Return the [x, y] coordinate for the center point of the cell that contains the specified text.  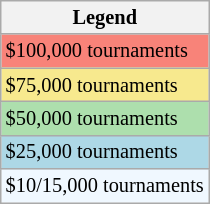
$50,000 tournaments [105, 118]
$100,000 tournaments [105, 51]
$75,000 tournaments [105, 85]
$10/15,000 tournaments [105, 186]
$25,000 tournaments [105, 152]
Legend [105, 17]
